Identify which cell holds the provided text, then report its [x, y] central coordinate. 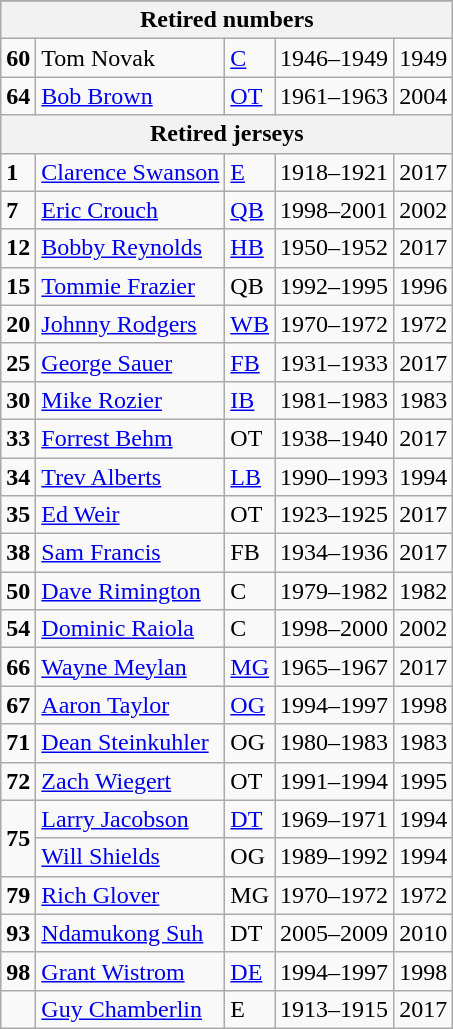
1982 [424, 591]
1 [18, 172]
Johnny Rodgers [130, 324]
Larry Jacobson [130, 819]
Guy Chamberlin [130, 1009]
54 [18, 629]
79 [18, 895]
George Sauer [130, 362]
1931–1933 [334, 362]
Tom Novak [130, 58]
2004 [424, 96]
1923–1925 [334, 515]
1934–1936 [334, 553]
34 [18, 477]
71 [18, 743]
15 [18, 286]
Dominic Raiola [130, 629]
LB [250, 477]
Rich Glover [130, 895]
Aaron Taylor [130, 705]
98 [18, 971]
Eric Crouch [130, 210]
1946–1949 [334, 58]
Zach Wiegert [130, 781]
64 [18, 96]
Ndamukong Suh [130, 933]
93 [18, 933]
Wayne Meylan [130, 667]
20 [18, 324]
Trev Alberts [130, 477]
1969–1971 [334, 819]
1949 [424, 58]
Will Shields [130, 857]
Sam Francis [130, 553]
1990–1993 [334, 477]
1980–1983 [334, 743]
1938–1940 [334, 438]
1991–1994 [334, 781]
12 [18, 248]
1965–1967 [334, 667]
50 [18, 591]
Bobby Reynolds [130, 248]
38 [18, 553]
2005–2009 [334, 933]
Tommie Frazier [130, 286]
1961–1963 [334, 96]
Dave Rimington [130, 591]
75 [18, 838]
33 [18, 438]
1998–2001 [334, 210]
1981–1983 [334, 400]
IB [250, 400]
Forrest Behm [130, 438]
1918–1921 [334, 172]
Dean Steinkuhler [130, 743]
Retired jerseys [227, 134]
Clarence Swanson [130, 172]
Ed Weir [130, 515]
HB [250, 248]
1989–1992 [334, 857]
1979–1982 [334, 591]
Retired numbers [227, 20]
30 [18, 400]
1995 [424, 781]
7 [18, 210]
Bob Brown [130, 96]
Grant Wistrom [130, 971]
DE [250, 971]
67 [18, 705]
66 [18, 667]
WB [250, 324]
1998–2000 [334, 629]
Mike Rozier [130, 400]
1996 [424, 286]
2010 [424, 933]
1950–1952 [334, 248]
25 [18, 362]
35 [18, 515]
72 [18, 781]
60 [18, 58]
1913–1915 [334, 1009]
1992–1995 [334, 286]
